Provide the (x, y) coordinate of the cell's center where the given text is located.  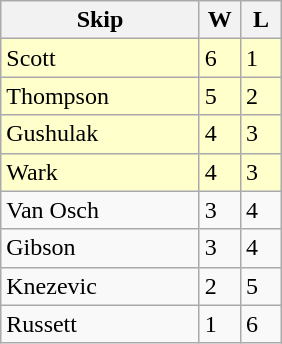
Thompson (100, 96)
W (220, 20)
Knezevic (100, 286)
L (260, 20)
Van Osch (100, 210)
Russett (100, 324)
Gibson (100, 248)
Scott (100, 58)
Skip (100, 20)
Wark (100, 172)
Gushulak (100, 134)
